Provide the [X, Y] coordinate of the cell's center where the given text is located.  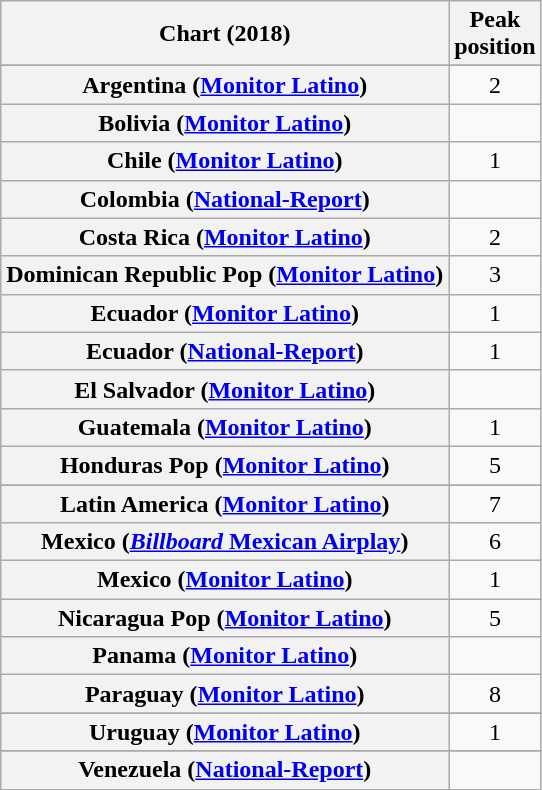
3 [495, 275]
El Salvador (Monitor Latino) [225, 389]
Nicaragua Pop (Monitor Latino) [225, 618]
Honduras Pop (Monitor Latino) [225, 465]
Panama (Monitor Latino) [225, 656]
Latin America (Monitor Latino) [225, 503]
Peakposition [495, 34]
8 [495, 694]
Argentina (Monitor Latino) [225, 85]
Ecuador (Monitor Latino) [225, 313]
Costa Rica (Monitor Latino) [225, 237]
Colombia (National-Report) [225, 199]
Guatemala (Monitor Latino) [225, 427]
Bolivia (Monitor Latino) [225, 123]
Mexico (Billboard Mexican Airplay) [225, 542]
Paraguay (Monitor Latino) [225, 694]
Dominican Republic Pop (Monitor Latino) [225, 275]
7 [495, 503]
Venezuela (National-Report) [225, 770]
Uruguay (Monitor Latino) [225, 732]
Ecuador (National-Report) [225, 351]
6 [495, 542]
Chart (2018) [225, 34]
Chile (Monitor Latino) [225, 161]
Mexico (Monitor Latino) [225, 580]
